Return [x, y] of the center of cell containing provided text 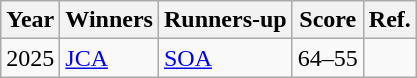
Ref. [390, 20]
Runners-up [225, 20]
JCA [110, 58]
Year [30, 20]
2025 [30, 58]
Winners [110, 20]
64–55 [328, 58]
SOA [225, 58]
Score [328, 20]
